From the cell containing the given text, extract its center point as [x, y] coordinate. 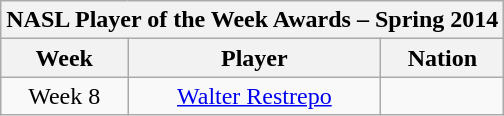
Player [254, 58]
Nation [442, 58]
NASL Player of the Week Awards – Spring 2014 [252, 20]
Week 8 [64, 96]
Week [64, 58]
Walter Restrepo [254, 96]
